Return (x, y) of the center of cell containing provided text 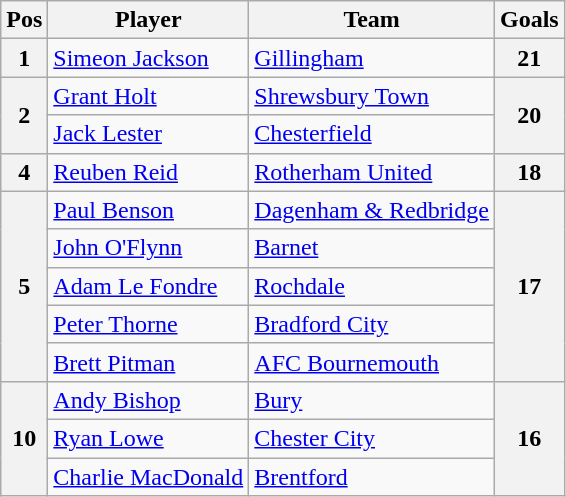
Dagenham & Redbridge (372, 210)
Ryan Lowe (148, 438)
Pos (24, 20)
10 (24, 438)
2 (24, 115)
Chester City (372, 438)
Andy Bishop (148, 400)
1 (24, 58)
Simeon Jackson (148, 58)
Bury (372, 400)
16 (529, 438)
Goals (529, 20)
Jack Lester (148, 134)
Team (372, 20)
Barnet (372, 248)
Shrewsbury Town (372, 96)
4 (24, 172)
Chesterfield (372, 134)
Charlie MacDonald (148, 477)
Reuben Reid (148, 172)
20 (529, 115)
Adam Le Fondre (148, 286)
17 (529, 286)
Rotherham United (372, 172)
AFC Bournemouth (372, 362)
Bradford City (372, 324)
Gillingham (372, 58)
Grant Holt (148, 96)
Paul Benson (148, 210)
Brentford (372, 477)
Player (148, 20)
John O'Flynn (148, 248)
18 (529, 172)
21 (529, 58)
5 (24, 286)
Peter Thorne (148, 324)
Brett Pitman (148, 362)
Rochdale (372, 286)
